Capture the cell that displays the provided text and extract its (X, Y) central coordinate. 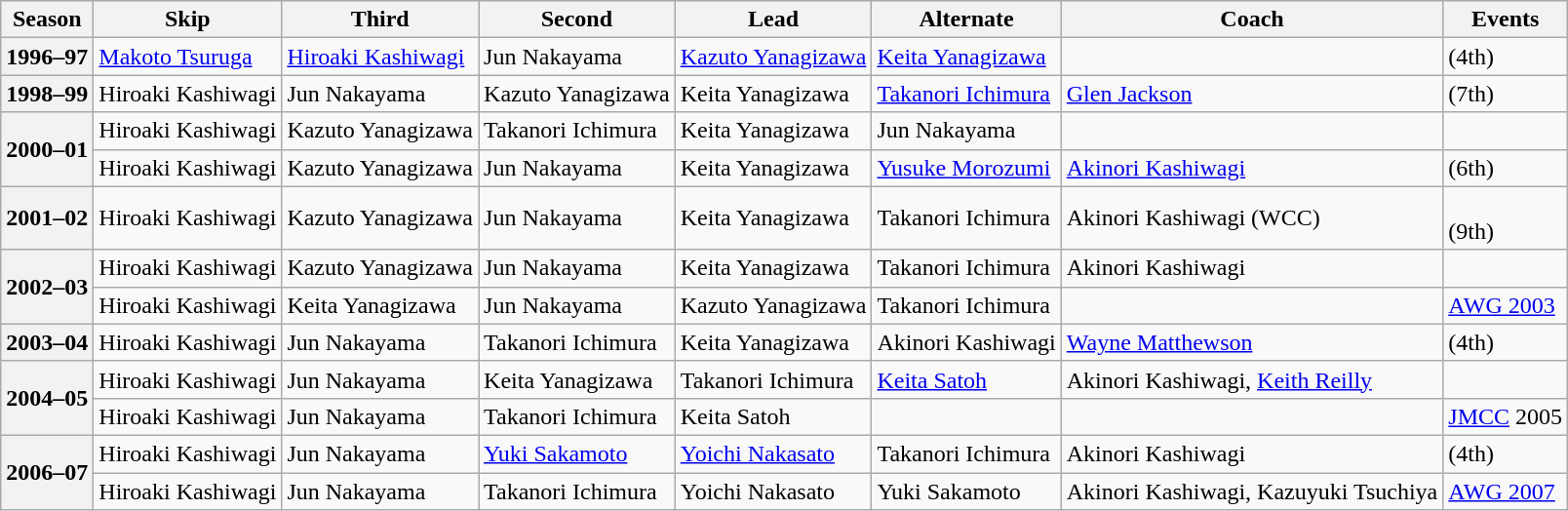
(7th) (1506, 94)
2000–01 (47, 149)
1998–99 (47, 94)
Wayne Matthewson (1252, 342)
(9th) (1506, 218)
1996–97 (47, 57)
Skip (187, 20)
Second (577, 20)
Yusuke Morozumi (966, 168)
2002–03 (47, 287)
JMCC 2005 (1506, 416)
Lead (773, 20)
(6th) (1506, 168)
Glen Jackson (1252, 94)
2003–04 (47, 342)
Season (47, 20)
Coach (1252, 20)
AWG 2003 (1506, 305)
Akinori Kashiwagi (WCC) (1252, 218)
Third (380, 20)
2004–05 (47, 398)
Makoto Tsuruga (187, 57)
2006–07 (47, 472)
2001–02 (47, 218)
Events (1506, 20)
Akinori Kashiwagi, Keith Reilly (1252, 379)
AWG 2007 (1506, 491)
Alternate (966, 20)
Akinori Kashiwagi, Kazuyuki Tsuchiya (1252, 491)
